Output the [X, Y] coordinate of the center of the cell containing the given text.  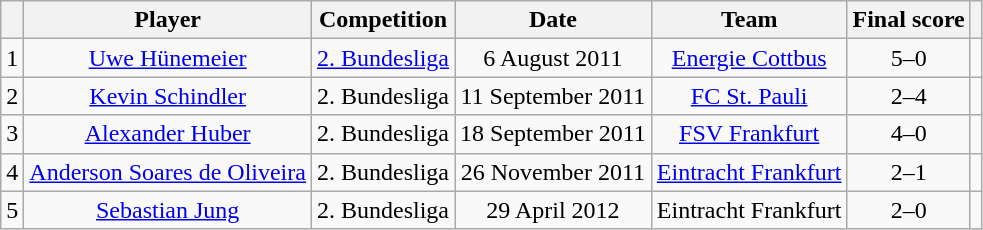
Competition [382, 20]
Sebastian Jung [168, 210]
5 [12, 210]
26 November 2011 [554, 172]
Alexander Huber [168, 134]
FSV Frankfurt [749, 134]
18 September 2011 [554, 134]
Uwe Hünemeier [168, 58]
FC St. Pauli [749, 96]
Anderson Soares de Oliveira [168, 172]
2–0 [908, 210]
2–1 [908, 172]
Final score [908, 20]
2–4 [908, 96]
Energie Cottbus [749, 58]
Player [168, 20]
29 April 2012 [554, 210]
4 [12, 172]
Date [554, 20]
11 September 2011 [554, 96]
5–0 [908, 58]
Team [749, 20]
6 August 2011 [554, 58]
4–0 [908, 134]
2 [12, 96]
1 [12, 58]
Kevin Schindler [168, 96]
3 [12, 134]
